Find where the given text appears and provide that cell's center as (x, y) coordinate. 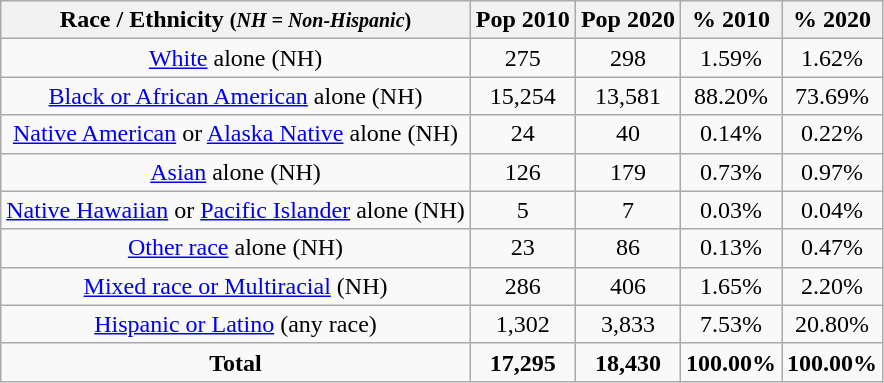
0.97% (832, 172)
17,295 (522, 362)
Pop 2020 (628, 20)
White alone (NH) (236, 58)
0.14% (730, 134)
286 (522, 286)
% 2020 (832, 20)
23 (522, 248)
1.59% (730, 58)
24 (522, 134)
179 (628, 172)
Mixed race or Multiracial (NH) (236, 286)
0.13% (730, 248)
20.80% (832, 324)
Pop 2010 (522, 20)
406 (628, 286)
0.22% (832, 134)
Native Hawaiian or Pacific Islander alone (NH) (236, 210)
275 (522, 58)
Race / Ethnicity (NH = Non-Hispanic) (236, 20)
126 (522, 172)
73.69% (832, 96)
0.47% (832, 248)
88.20% (730, 96)
1.65% (730, 286)
298 (628, 58)
2.20% (832, 286)
0.73% (730, 172)
Other race alone (NH) (236, 248)
1,302 (522, 324)
15,254 (522, 96)
3,833 (628, 324)
0.03% (730, 210)
5 (522, 210)
1.62% (832, 58)
Black or African American alone (NH) (236, 96)
Total (236, 362)
40 (628, 134)
7.53% (730, 324)
18,430 (628, 362)
7 (628, 210)
86 (628, 248)
13,581 (628, 96)
% 2010 (730, 20)
Native American or Alaska Native alone (NH) (236, 134)
Hispanic or Latino (any race) (236, 324)
Asian alone (NH) (236, 172)
0.04% (832, 210)
